Provide the [X, Y] coordinate of the cell's center where the given text is located.  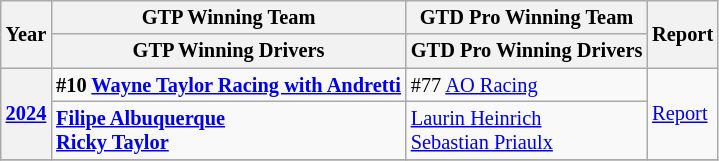
Year [26, 34]
GTP Winning Drivers [228, 51]
#10 Wayne Taylor Racing with Andretti [228, 85]
2024 [26, 114]
GTD Pro Winning Team [526, 17]
GTP Winning Team [228, 17]
#77 AO Racing [526, 85]
Filipe Albuquerque Ricky Taylor [228, 130]
Laurin Heinrich Sebastian Priaulx [526, 130]
GTD Pro Winning Drivers [526, 51]
